Return the (x, y) coordinate for the center point of the cell that contains the specified text.  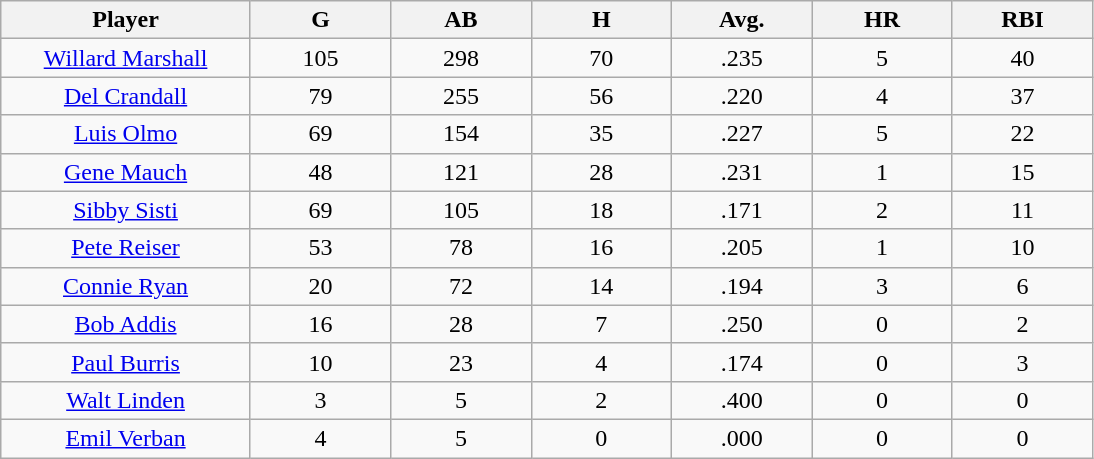
78 (461, 248)
Del Crandall (126, 96)
.171 (742, 210)
56 (601, 96)
Emil Verban (126, 438)
79 (320, 96)
.205 (742, 248)
255 (461, 96)
.194 (742, 286)
6 (1022, 286)
20 (320, 286)
Bob Addis (126, 324)
298 (461, 58)
121 (461, 172)
AB (461, 20)
Paul Burris (126, 362)
53 (320, 248)
35 (601, 134)
Avg. (742, 20)
.174 (742, 362)
.231 (742, 172)
.220 (742, 96)
Willard Marshall (126, 58)
48 (320, 172)
Connie Ryan (126, 286)
18 (601, 210)
Walt Linden (126, 400)
14 (601, 286)
72 (461, 286)
.235 (742, 58)
15 (1022, 172)
11 (1022, 210)
.227 (742, 134)
154 (461, 134)
Sibby Sisti (126, 210)
H (601, 20)
Luis Olmo (126, 134)
HR (882, 20)
Pete Reiser (126, 248)
70 (601, 58)
.400 (742, 400)
23 (461, 362)
.250 (742, 324)
Player (126, 20)
G (320, 20)
37 (1022, 96)
22 (1022, 134)
RBI (1022, 20)
.000 (742, 438)
Gene Mauch (126, 172)
7 (601, 324)
40 (1022, 58)
